Find where the given text appears and provide that cell's center as (X, Y) coordinate. 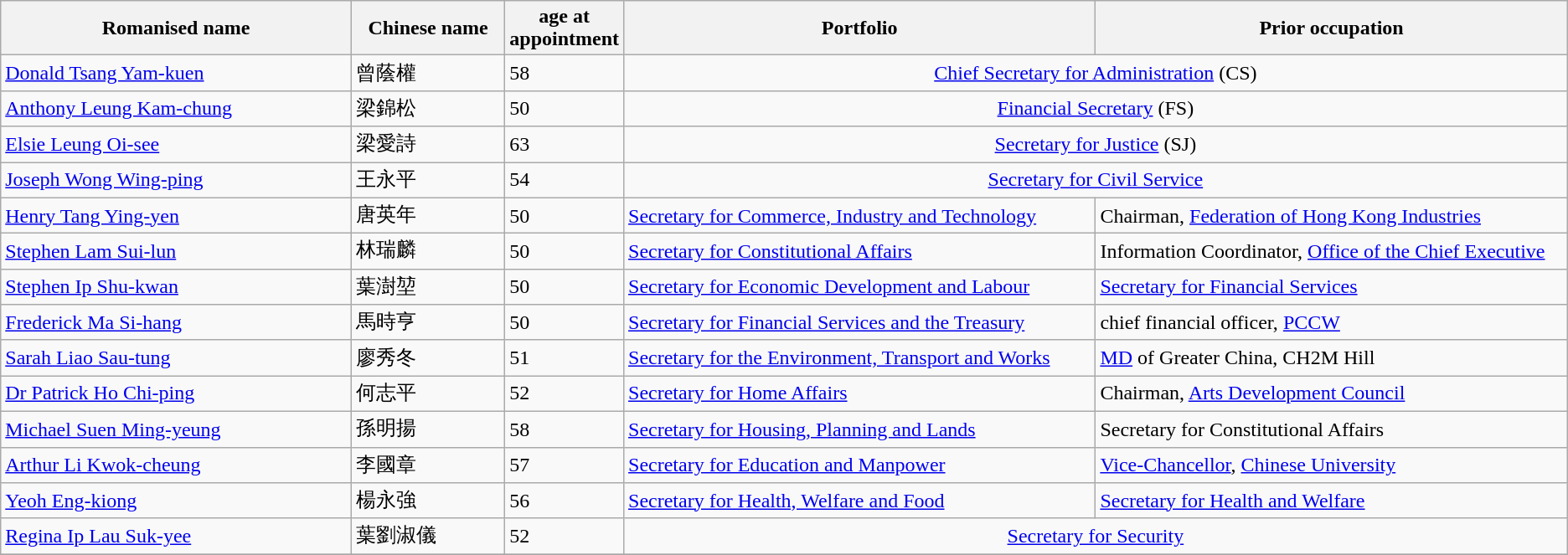
孫明揚 (427, 429)
chief financial officer, PCCW (1332, 323)
Secretary for Economic Development and Labour (859, 286)
Secretary for Home Affairs (859, 393)
Chief Secretary for Administration (CS) (1096, 74)
Prior occupation (1332, 28)
Secretary for Financial Services (1332, 286)
Secretary for the Environment, Transport and Works (859, 358)
Elsie Leung Oi-see (176, 144)
Arthur Li Kwok-cheung (176, 465)
Portfolio (859, 28)
Chairman, Arts Development Council (1332, 393)
馬時亨 (427, 323)
Stephen Ip Shu-kwan (176, 286)
MD of Greater China, CH2M Hill (1332, 358)
梁錦松 (427, 109)
廖秀冬 (427, 358)
Secretary for Health and Welfare (1332, 501)
王永平 (427, 181)
Secretary for Housing, Planning and Lands (859, 429)
Secretary for Health, Welfare and Food (859, 501)
age at appointment (565, 28)
Sarah Liao Sau-tung (176, 358)
54 (565, 181)
楊永強 (427, 501)
梁愛詩 (427, 144)
Joseph Wong Wing-ping (176, 181)
何志平 (427, 393)
56 (565, 501)
Regina Ip Lau Suk-yee (176, 536)
Secretary for Education and Manpower (859, 465)
Frederick Ma Si-hang (176, 323)
Michael Suen Ming-yeung (176, 429)
Stephen Lam Sui-lun (176, 251)
林瑞麟 (427, 251)
Dr Patrick Ho Chi-ping (176, 393)
Secretary for Civil Service (1096, 181)
Chinese name (427, 28)
曾蔭權 (427, 74)
51 (565, 358)
Vice-Chancellor, Chinese University (1332, 465)
Secretary for Commerce, Industry and Technology (859, 216)
Secretary for Justice (SJ) (1096, 144)
Henry Tang Ying-yen (176, 216)
李國章 (427, 465)
63 (565, 144)
Donald Tsang Yam-kuen (176, 74)
57 (565, 465)
唐英年 (427, 216)
Chairman, Federation of Hong Kong Industries (1332, 216)
Anthony Leung Kam-chung (176, 109)
Financial Secretary (FS) (1096, 109)
Romanised name (176, 28)
Yeoh Eng-kiong (176, 501)
葉劉淑儀 (427, 536)
Secretary for Financial Services and the Treasury (859, 323)
葉澍堃 (427, 286)
Information Coordinator, Office of the Chief Executive (1332, 251)
Secretary for Security (1096, 536)
